Return (x, y) of the center of cell containing provided text 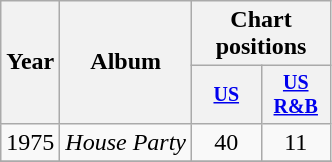
11 (296, 142)
Album (126, 62)
House Party (126, 142)
1975 (30, 142)
USR&B (296, 94)
Chart positions (262, 34)
US (226, 94)
Year (30, 62)
40 (226, 142)
